Find where the given text appears and provide that cell's center as (X, Y) coordinate. 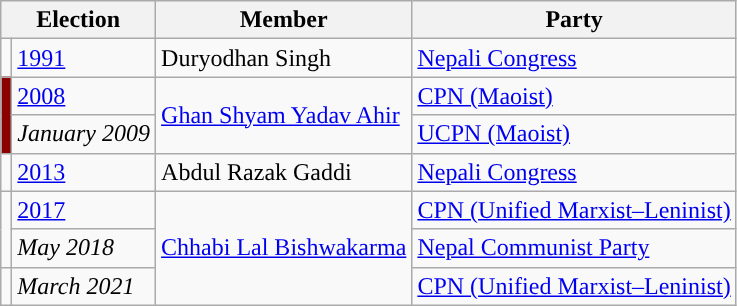
Chhabi Lal Bishwakarma (284, 248)
Nepal Communist Party (574, 248)
Ghan Shyam Yadav Ahir (284, 115)
Abdul Razak Gaddi (284, 172)
Election (78, 20)
March 2021 (84, 286)
May 2018 (84, 248)
UCPN (Maoist) (574, 134)
2017 (84, 210)
January 2009 (84, 134)
Party (574, 20)
2008 (84, 96)
CPN (Maoist) (574, 96)
2013 (84, 172)
1991 (84, 58)
Member (284, 20)
Duryodhan Singh (284, 58)
